Find where the given text appears and provide that cell's center as [x, y] coordinate. 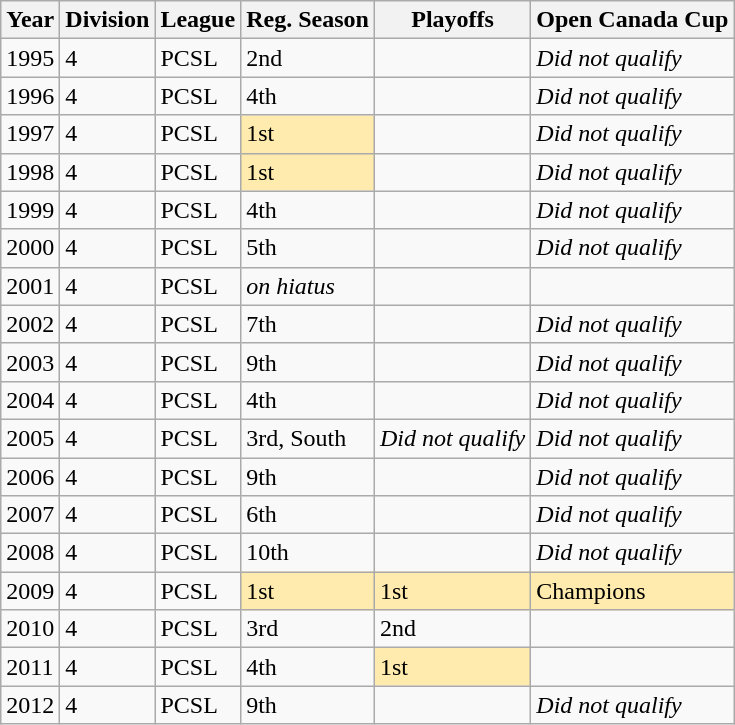
Division [108, 20]
2006 [30, 477]
1999 [30, 210]
Open Canada Cup [632, 20]
2001 [30, 286]
1995 [30, 58]
2003 [30, 362]
2005 [30, 438]
1997 [30, 134]
2009 [30, 591]
2012 [30, 705]
5th [308, 248]
1998 [30, 172]
Playoffs [452, 20]
League [198, 20]
2002 [30, 324]
3rd, South [308, 438]
6th [308, 515]
Reg. Season [308, 20]
1996 [30, 96]
Champions [632, 591]
on hiatus [308, 286]
2011 [30, 667]
2010 [30, 629]
2000 [30, 248]
2004 [30, 400]
3rd [308, 629]
2008 [30, 553]
10th [308, 553]
7th [308, 324]
2007 [30, 515]
Year [30, 20]
